Capture the cell that displays the provided text and extract its (x, y) central coordinate. 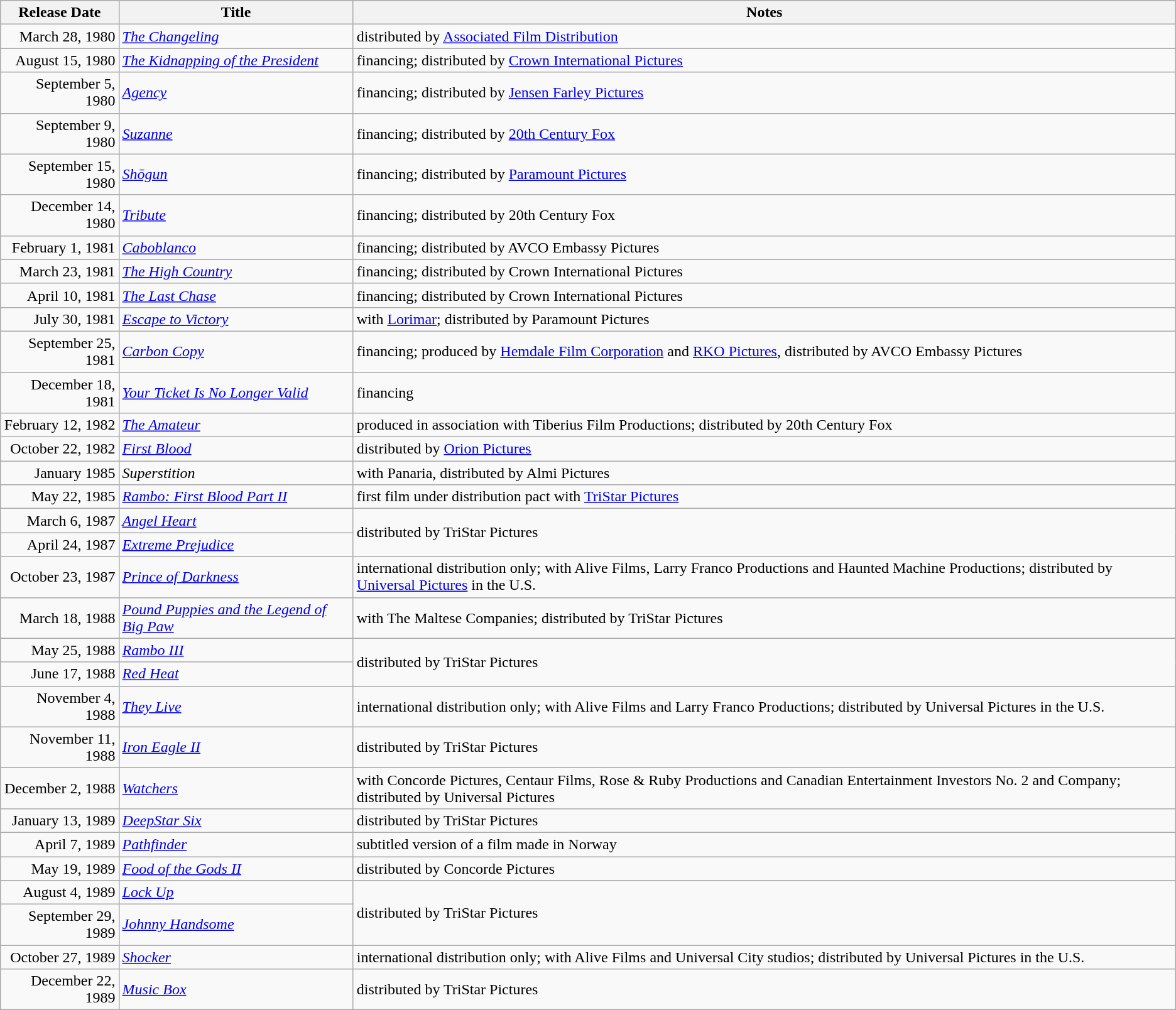
November 4, 1988 (60, 706)
international distribution only; with Alive Films and Larry Franco Productions; distributed by Universal Pictures in the U.S. (764, 706)
December 22, 1989 (60, 990)
March 6, 1987 (60, 521)
May 19, 1989 (60, 869)
financing; distributed by Jensen Farley Pictures (764, 93)
Watchers (236, 788)
Shōgun (236, 175)
September 9, 1980 (60, 133)
distributed by Orion Pictures (764, 449)
August 15, 1980 (60, 60)
January 1985 (60, 473)
Suzanne (236, 133)
May 22, 1985 (60, 497)
Agency (236, 93)
distributed by Associated Film Distribution (764, 36)
financing; distributed by AVCO Embassy Pictures (764, 247)
September 29, 1989 (60, 925)
Iron Eagle II (236, 747)
financing (764, 392)
Caboblanco (236, 247)
May 25, 1988 (60, 650)
February 12, 1982 (60, 425)
international distribution only; with Alive Films and Universal City studios; distributed by Universal Pictures in the U.S. (764, 957)
Red Heat (236, 674)
Rambo: First Blood Part II (236, 497)
August 4, 1989 (60, 893)
financing; produced by Hemdale Film Corporation and RKO Pictures, distributed by AVCO Embassy Pictures (764, 352)
Carbon Copy (236, 352)
produced in association with Tiberius Film Productions; distributed by 20th Century Fox (764, 425)
The Last Chase (236, 295)
Title (236, 13)
Superstition (236, 473)
March 28, 1980 (60, 36)
They Live (236, 706)
December 14, 1980 (60, 215)
financing; distributed by Paramount Pictures (764, 175)
Prince of Darkness (236, 577)
distributed by Concorde Pictures (764, 869)
April 24, 1987 (60, 545)
April 10, 1981 (60, 295)
November 11, 1988 (60, 747)
Extreme Prejudice (236, 545)
Lock Up (236, 893)
subtitled version of a film made in Norway (764, 844)
July 30, 1981 (60, 319)
first film under distribution pact with TriStar Pictures (764, 497)
Shocker (236, 957)
The Kidnapping of the President (236, 60)
Release Date (60, 13)
December 18, 1981 (60, 392)
Rambo III (236, 650)
September 5, 1980 (60, 93)
March 18, 1988 (60, 618)
The High Country (236, 271)
Angel Heart (236, 521)
Pound Puppies and the Legend of Big Paw (236, 618)
February 1, 1981 (60, 247)
The Amateur (236, 425)
December 2, 1988 (60, 788)
September 25, 1981 (60, 352)
First Blood (236, 449)
Your Ticket Is No Longer Valid (236, 392)
April 7, 1989 (60, 844)
Notes (764, 13)
with The Maltese Companies; distributed by TriStar Pictures (764, 618)
October 22, 1982 (60, 449)
March 23, 1981 (60, 271)
with Lorimar; distributed by Paramount Pictures (764, 319)
DeepStar Six (236, 820)
Tribute (236, 215)
Johnny Handsome (236, 925)
Music Box (236, 990)
Escape to Victory (236, 319)
June 17, 1988 (60, 674)
with Panaria, distributed by Almi Pictures (764, 473)
October 23, 1987 (60, 577)
The Changeling (236, 36)
September 15, 1980 (60, 175)
October 27, 1989 (60, 957)
Food of the Gods II (236, 869)
Pathfinder (236, 844)
January 13, 1989 (60, 820)
